Capture the cell that displays the provided text and extract its (x, y) central coordinate. 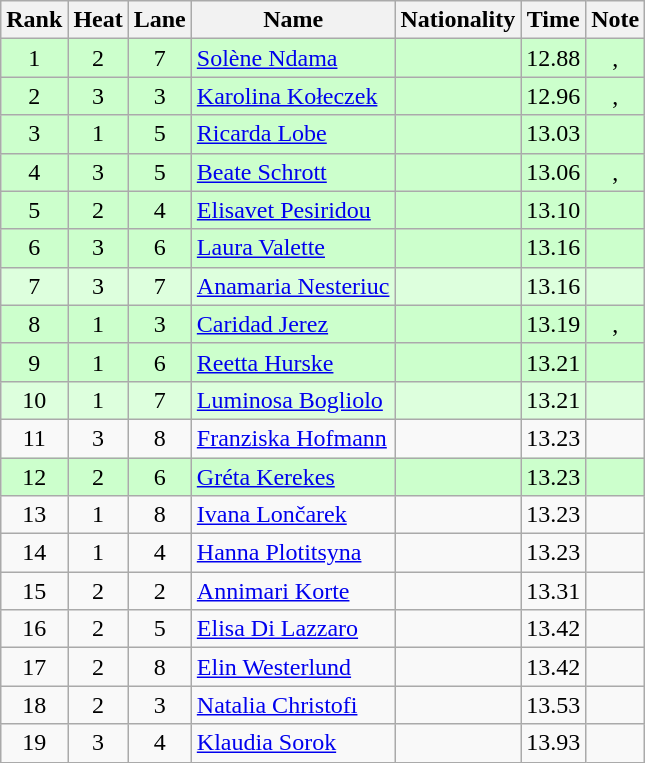
Caridad Jerez (293, 324)
15 (34, 591)
Time (554, 20)
Hanna Plotitsyna (293, 553)
13.93 (554, 743)
12 (34, 477)
13.06 (554, 172)
17 (34, 667)
Nationality (458, 20)
13.19 (554, 324)
10 (34, 400)
16 (34, 629)
13.03 (554, 134)
Note (616, 20)
Gréta Kerekes (293, 477)
Luminosa Bogliolo (293, 400)
Franziska Hofmann (293, 438)
12.96 (554, 96)
Ricarda Lobe (293, 134)
Beate Schrott (293, 172)
Elisa Di Lazzaro (293, 629)
Klaudia Sorok (293, 743)
Lane (160, 20)
19 (34, 743)
Name (293, 20)
Natalia Christofi (293, 705)
Rank (34, 20)
Annimari Korte (293, 591)
Ivana Lončarek (293, 515)
13.10 (554, 210)
13 (34, 515)
13.53 (554, 705)
Elin Westerlund (293, 667)
11 (34, 438)
Anamaria Nesteriuc (293, 286)
Heat (98, 20)
9 (34, 362)
Elisavet Pesiridou (293, 210)
18 (34, 705)
13.31 (554, 591)
14 (34, 553)
Solène Ndama (293, 58)
12.88 (554, 58)
Karolina Kołeczek (293, 96)
Laura Valette (293, 248)
Reetta Hurske (293, 362)
